Determine the [X, Y] coordinate at the center of the cell enclosing the given text.  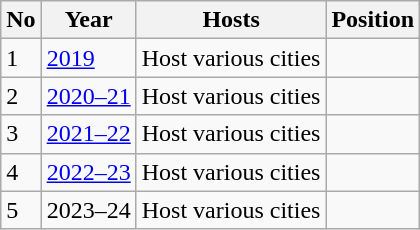
Position [373, 20]
Hosts [231, 20]
4 [21, 172]
2019 [88, 58]
1 [21, 58]
2022–23 [88, 172]
No [21, 20]
3 [21, 134]
2023–24 [88, 210]
2021–22 [88, 134]
Year [88, 20]
2020–21 [88, 96]
2 [21, 96]
5 [21, 210]
